Provide the [X, Y] coordinate of the cell's center where the given text is located.  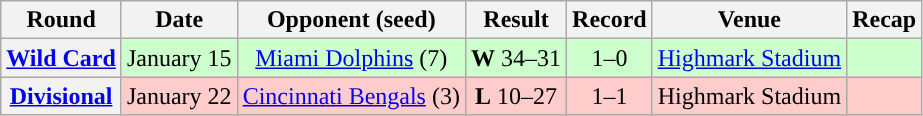
January 22 [179, 96]
January 15 [179, 58]
Record [610, 20]
Venue [749, 20]
Date [179, 20]
1–0 [610, 58]
Wild Card [62, 58]
Divisional [62, 96]
W 34–31 [516, 58]
L 10–27 [516, 96]
Recap [884, 20]
Result [516, 20]
Miami Dolphins (7) [351, 58]
Round [62, 20]
1–1 [610, 96]
Cincinnati Bengals (3) [351, 96]
Opponent (seed) [351, 20]
